Extract the [X, Y] coordinate from the center of the cell holding the provided text.  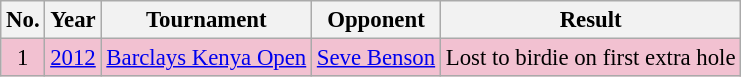
Year [73, 20]
Seve Benson [376, 58]
Opponent [376, 20]
No. [23, 20]
Barclays Kenya Open [206, 58]
1 [23, 58]
Tournament [206, 20]
Lost to birdie on first extra hole [590, 58]
2012 [73, 58]
Result [590, 20]
